Identify which cell holds the provided text, then report its (X, Y) central coordinate. 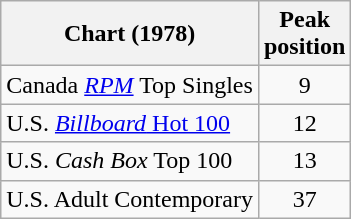
Canada RPM Top Singles (130, 85)
37 (304, 199)
9 (304, 85)
U.S. Adult Contemporary (130, 199)
U.S. Cash Box Top 100 (130, 161)
12 (304, 123)
13 (304, 161)
Peakposition (304, 34)
U.S. Billboard Hot 100 (130, 123)
Chart (1978) (130, 34)
